Provide the [X, Y] coordinate of the cell's center where the given text is located.  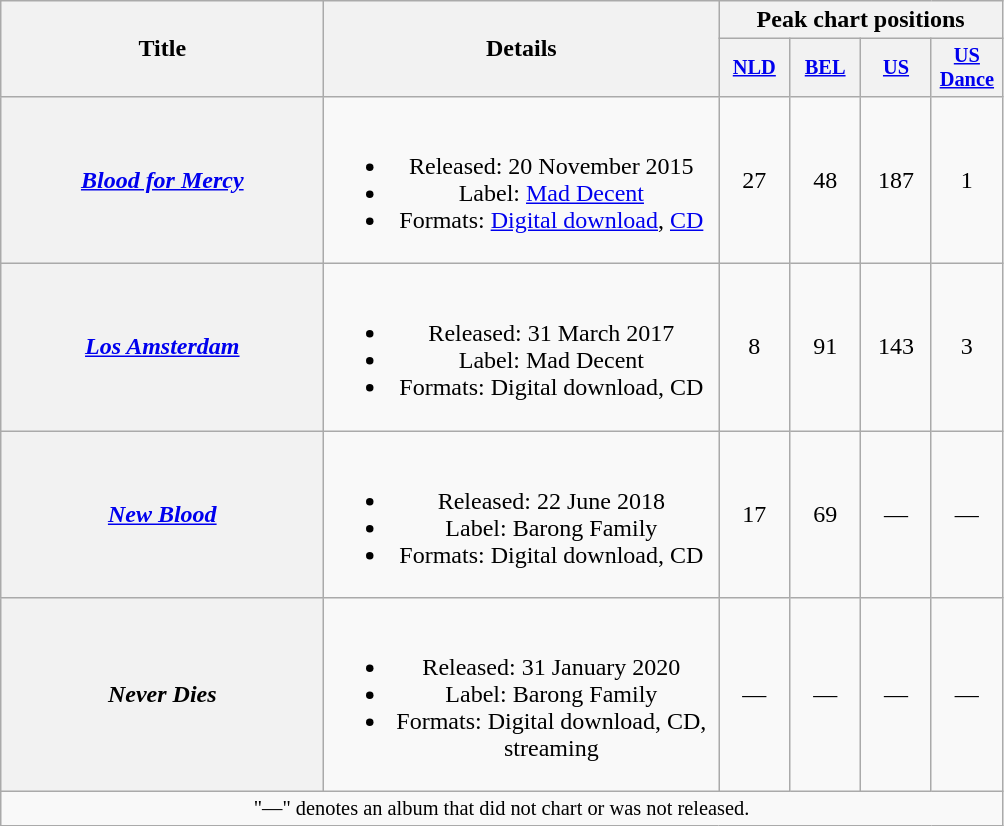
Blood for Mercy [162, 180]
Released: 20 November 2015Label: Mad DecentFormats: Digital download, CD [522, 180]
187 [896, 180]
69 [826, 514]
BEL [826, 68]
27 [754, 180]
48 [826, 180]
3 [966, 348]
USDance [966, 68]
Released: 31 March 2017Label: Mad DecentFormats: Digital download, CD [522, 348]
143 [896, 348]
"—" denotes an album that did not chart or was not released. [502, 809]
Never Dies [162, 695]
17 [754, 514]
Details [522, 49]
1 [966, 180]
91 [826, 348]
US [896, 68]
8 [754, 348]
Peak chart positions [860, 20]
New Blood [162, 514]
NLD [754, 68]
Title [162, 49]
Released: 22 June 2018Label: Barong FamilyFormats: Digital download, CD [522, 514]
Los Amsterdam [162, 348]
Released: 31 January 2020Label: Barong FamilyFormats: Digital download, CD, streaming [522, 695]
